Return (x, y) of the center of cell containing provided text 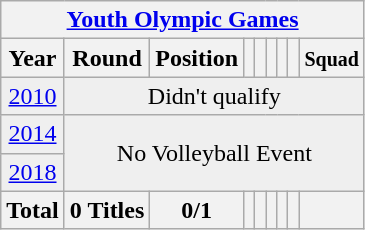
Year (33, 58)
0/1 (197, 210)
2010 (33, 96)
Didn't qualify (214, 96)
Youth Olympic Games (183, 20)
No Volleyball Event (214, 153)
Squad (332, 58)
Total (33, 210)
2014 (33, 134)
Position (197, 58)
2018 (33, 172)
Round (107, 58)
0 Titles (107, 210)
